Return (x, y) of the center of cell containing provided text 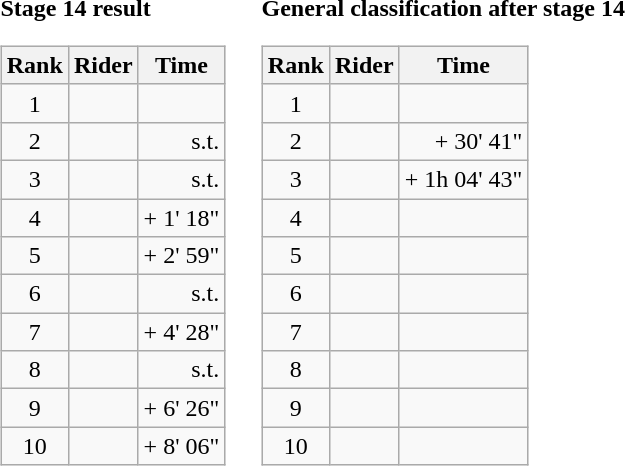
+ 1h 04' 43" (464, 179)
+ 8' 06" (182, 446)
+ 6' 26" (182, 408)
+ 30' 41" (464, 141)
+ 4' 28" (182, 332)
+ 1' 18" (182, 217)
+ 2' 59" (182, 256)
